Pinpoint the cell where the given text exists, returning its (x, y) midpoint coordinate. 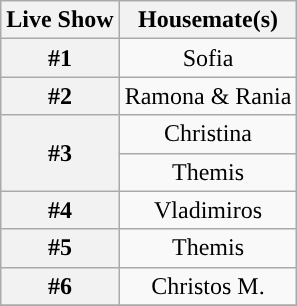
Ramona & Rania (208, 96)
Vladimiros (208, 210)
Live Show (60, 20)
Sofia (208, 58)
#1 (60, 58)
Christos M. (208, 286)
#6 (60, 286)
Christina (208, 134)
#3 (60, 153)
Housemate(s) (208, 20)
#4 (60, 210)
#5 (60, 248)
#2 (60, 96)
